Return [X, Y] of the center of cell containing provided text 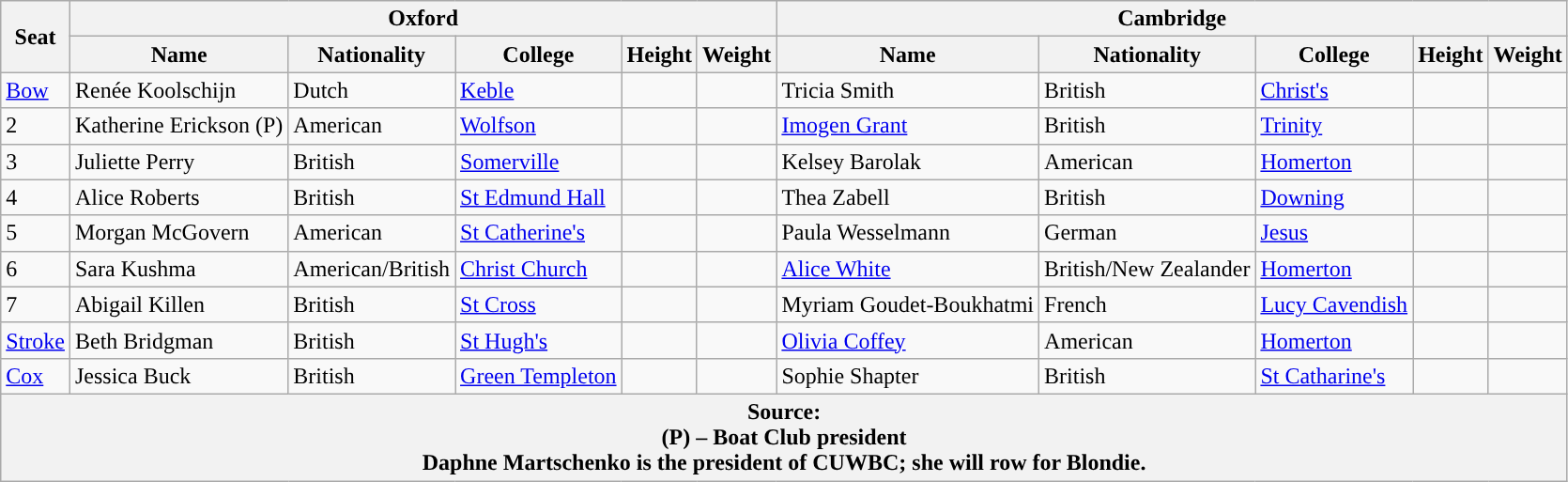
Christ's [1334, 90]
Source:(P) – Boat Club presidentDaphne Martschenko is the president of CUWBC; she will row for Blondie. [785, 437]
Alice Roberts [178, 197]
Renée Koolschijn [178, 90]
7 [36, 304]
6 [36, 269]
Katherine Erickson (P) [178, 126]
St Catharine's [1334, 376]
2 [36, 126]
Keble [539, 90]
Stroke [36, 340]
St Cross [539, 304]
3 [36, 162]
French [1147, 304]
Paula Wesselmann [908, 233]
British/New Zealander [1147, 269]
Christ Church [539, 269]
Wolfson [539, 126]
Oxford [423, 19]
Thea Zabell [908, 197]
Green Templeton [539, 376]
Myriam Goudet-Boukhatmi [908, 304]
Seat [36, 37]
Olivia Coffey [908, 340]
St Hugh's [539, 340]
Abigail Killen [178, 304]
Cambridge [1172, 19]
Morgan McGovern [178, 233]
Trinity [1334, 126]
Bow [36, 90]
St Catherine's [539, 233]
Dutch [372, 90]
Tricia Smith [908, 90]
Jesus [1334, 233]
5 [36, 233]
Sophie Shapter [908, 376]
Downing [1334, 197]
Alice White [908, 269]
4 [36, 197]
Lucy Cavendish [1334, 304]
St Edmund Hall [539, 197]
American/British [372, 269]
Sara Kushma [178, 269]
Jessica Buck [178, 376]
German [1147, 233]
Cox [36, 376]
Juliette Perry [178, 162]
Beth Bridgman [178, 340]
Imogen Grant [908, 126]
Kelsey Barolak [908, 162]
Somerville [539, 162]
